Find where the given text appears and provide that cell's center as [x, y] coordinate. 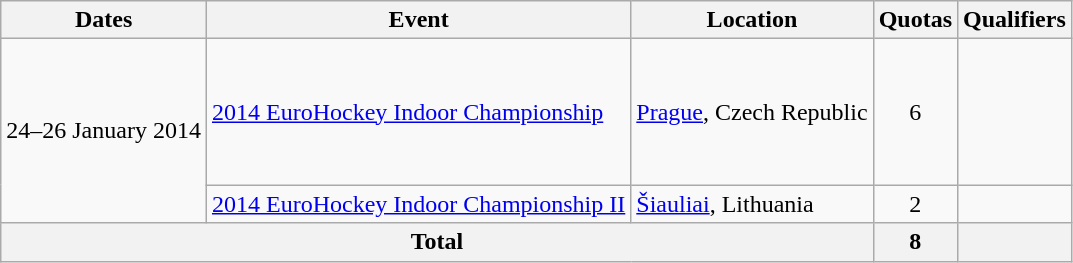
2014 EuroHockey Indoor Championship [418, 112]
Dates [104, 20]
Total [437, 242]
Qualifiers [1015, 20]
Event [418, 20]
Prague, Czech Republic [752, 112]
Šiauliai, Lithuania [752, 204]
6 [915, 112]
2014 EuroHockey Indoor Championship II [418, 204]
8 [915, 242]
Location [752, 20]
2 [915, 204]
Quotas [915, 20]
24–26 January 2014 [104, 131]
